Search for the cell housing the specified text and yield its (X, Y) center coordinate. 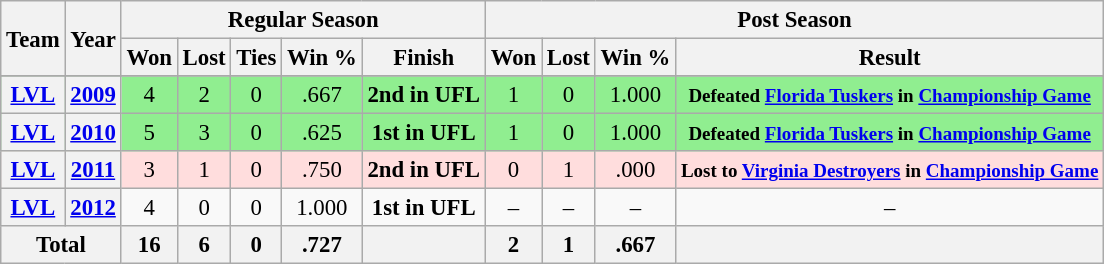
.000 (635, 170)
.727 (322, 245)
2011 (93, 170)
5 (149, 133)
2009 (93, 95)
Ties (256, 58)
2010 (93, 133)
6 (204, 245)
.750 (322, 170)
Total (61, 245)
2012 (93, 208)
Post Season (794, 20)
Team (33, 38)
16 (149, 245)
Regular Season (303, 20)
Year (93, 38)
.625 (322, 133)
Finish (424, 58)
Result (890, 58)
Lost to Virginia Destroyers in Championship Game (890, 170)
